Extract the (X, Y) coordinate from the center of the cell holding the provided text.  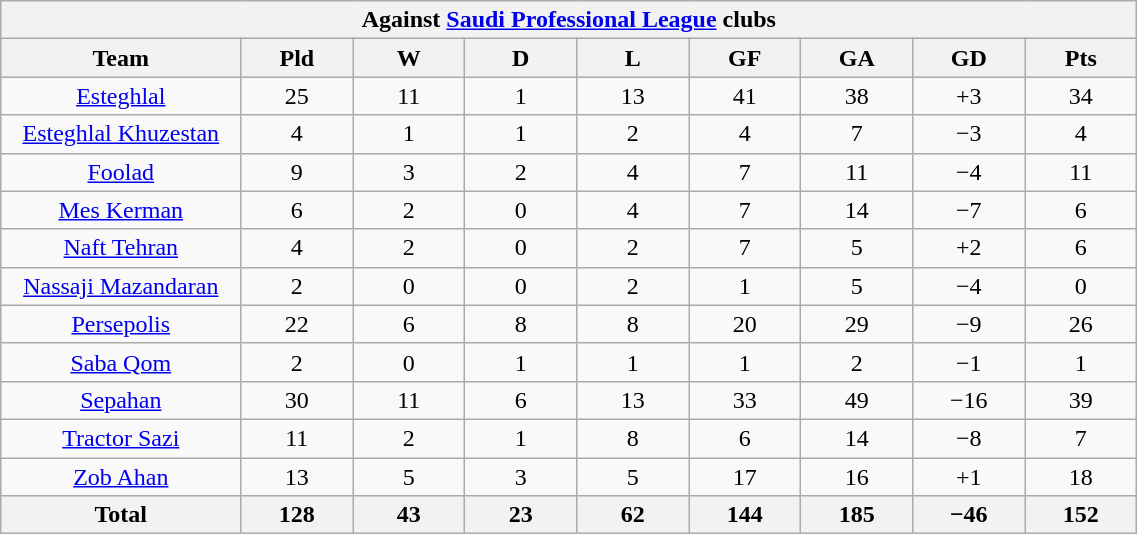
Saba Qom (121, 362)
Sepahan (121, 400)
128 (297, 515)
20 (745, 324)
38 (857, 96)
29 (857, 324)
−16 (969, 400)
−9 (969, 324)
Total (121, 515)
43 (409, 515)
L (633, 58)
Pts (1081, 58)
Tractor Sazi (121, 438)
D (521, 58)
17 (745, 477)
34 (1081, 96)
Foolad (121, 172)
+1 (969, 477)
Zob Ahan (121, 477)
62 (633, 515)
Esteghlal Khuzestan (121, 134)
−1 (969, 362)
+3 (969, 96)
152 (1081, 515)
33 (745, 400)
Naft Tehran (121, 248)
−46 (969, 515)
W (409, 58)
26 (1081, 324)
16 (857, 477)
Pld (297, 58)
GA (857, 58)
144 (745, 515)
185 (857, 515)
Mes Kerman (121, 210)
23 (521, 515)
25 (297, 96)
Nassaji Mazandaran (121, 286)
GF (745, 58)
Esteghlal (121, 96)
−8 (969, 438)
49 (857, 400)
−7 (969, 210)
Persepolis (121, 324)
41 (745, 96)
39 (1081, 400)
Team (121, 58)
9 (297, 172)
GD (969, 58)
30 (297, 400)
Against Saudi Professional League clubs (569, 20)
+2 (969, 248)
22 (297, 324)
−3 (969, 134)
18 (1081, 477)
